Return (X, Y) of the center of cell containing provided text 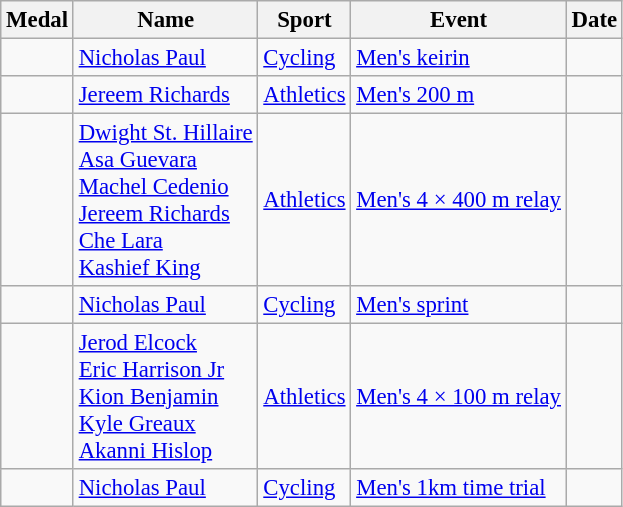
Name (166, 20)
Men's 4 × 100 m relay (458, 397)
Men's 200 m (458, 95)
Men's keirin (458, 58)
Medal (38, 20)
Jereem Richards (166, 95)
Date (594, 20)
Men's 4 × 400 m relay (458, 200)
Jerod ElcockEric Harrison JrKion BenjaminKyle GreauxAkanni Hislop (166, 397)
Dwight St. HillaireAsa GuevaraMachel CedenioJereem RichardsChe LaraKashief King (166, 200)
Event (458, 20)
Sport (304, 20)
Men's sprint (458, 305)
